Output the [X, Y] coordinate of the center of the cell containing the given text.  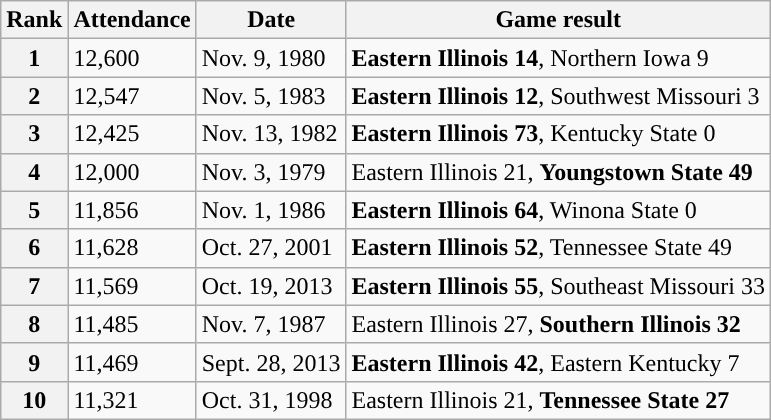
Nov. 9, 1980 [271, 58]
11,856 [132, 210]
Rank [34, 20]
Eastern Illinois 21, Tennessee State 27 [558, 400]
7 [34, 286]
12,547 [132, 96]
Eastern Illinois 12, Southwest Missouri 3 [558, 96]
11,321 [132, 400]
Eastern Illinois 73, Kentucky State 0 [558, 134]
Nov. 7, 1987 [271, 324]
Attendance [132, 20]
Nov. 13, 1982 [271, 134]
Eastern Illinois 27, Southern Illinois 32 [558, 324]
12,425 [132, 134]
Eastern Illinois 21, Youngstown State 49 [558, 172]
1 [34, 58]
Nov. 3, 1979 [271, 172]
Eastern Illinois 64, Winona State 0 [558, 210]
5 [34, 210]
Date [271, 20]
2 [34, 96]
Eastern Illinois 14, Northern Iowa 9 [558, 58]
9 [34, 362]
Eastern Illinois 42, Eastern Kentucky 7 [558, 362]
10 [34, 400]
8 [34, 324]
4 [34, 172]
Eastern Illinois 52, Tennessee State 49 [558, 248]
Eastern Illinois 55, Southeast Missouri 33 [558, 286]
12,000 [132, 172]
11,485 [132, 324]
11,569 [132, 286]
12,600 [132, 58]
Game result [558, 20]
11,628 [132, 248]
Oct. 31, 1998 [271, 400]
Oct. 19, 2013 [271, 286]
11,469 [132, 362]
Nov. 5, 1983 [271, 96]
Sept. 28, 2013 [271, 362]
Nov. 1, 1986 [271, 210]
3 [34, 134]
6 [34, 248]
Oct. 27, 2001 [271, 248]
